Capture the cell that displays the provided text and extract its [x, y] central coordinate. 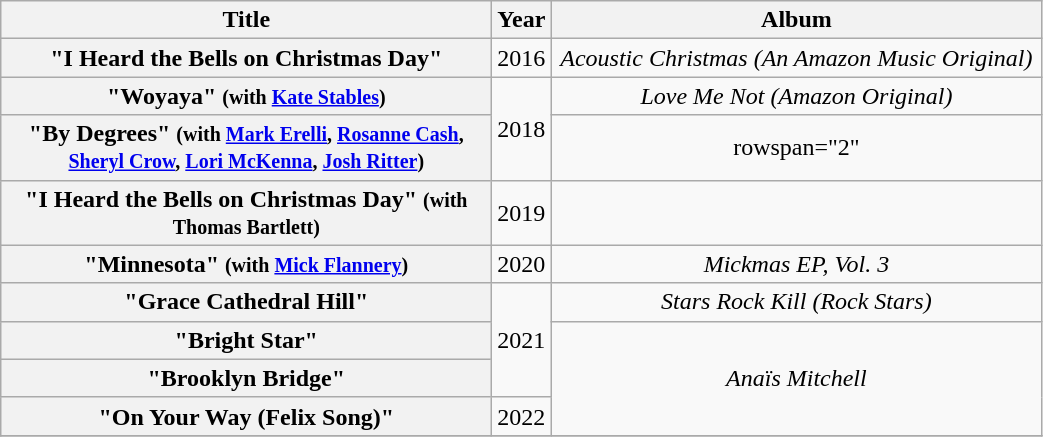
2020 [522, 264]
2018 [522, 128]
Album [796, 20]
Year [522, 20]
"On Your Way (Felix Song)" [246, 416]
Stars Rock Kill (Rock Stars) [796, 302]
"By Degrees" (with Mark Erelli, Rosanne Cash, Sheryl Crow, Lori McKenna, Josh Ritter) [246, 148]
"Minnesota" (with Mick Flannery) [246, 264]
"Bright Star" [246, 340]
"Grace Cathedral Hill" [246, 302]
"Brooklyn Bridge" [246, 378]
Anaïs Mitchell [796, 378]
2019 [522, 212]
2022 [522, 416]
rowspan="2" [796, 148]
Title [246, 20]
Mickmas EP, Vol. 3 [796, 264]
"I Heard the Bells on Christmas Day" (with Thomas Bartlett) [246, 212]
Love Me Not (Amazon Original) [796, 96]
2016 [522, 58]
2021 [522, 340]
"Woyaya" (with Kate Stables) [246, 96]
Acoustic Christmas (An Amazon Music Original) [796, 58]
"I Heard the Bells on Christmas Day" [246, 58]
